Capture the cell that displays the provided text and extract its [x, y] central coordinate. 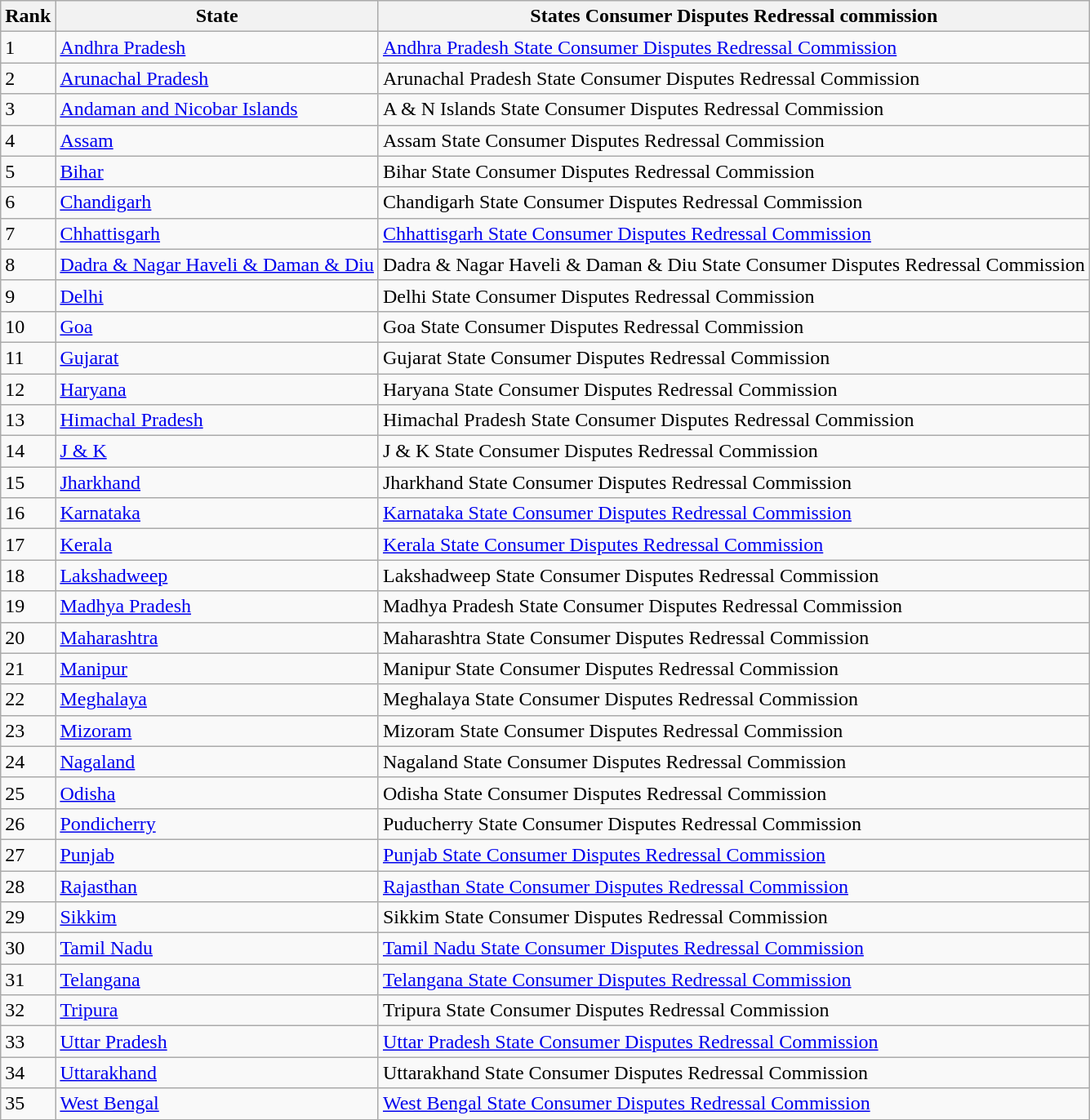
7 [28, 233]
Goa [217, 327]
4 [28, 140]
18 [28, 576]
11 [28, 358]
22 [28, 700]
Chandigarh State Consumer Disputes Redressal Commission [733, 202]
1 [28, 47]
Rajasthan State Consumer Disputes Redressal Commission [733, 886]
Tripura [217, 1011]
States Consumer Disputes Redressal commission [733, 16]
Assam [217, 140]
J & K [217, 451]
West Bengal [217, 1104]
29 [28, 918]
Rajasthan [217, 886]
8 [28, 264]
33 [28, 1042]
25 [28, 793]
Arunachal Pradesh State Consumer Disputes Redressal Commission [733, 78]
Punjab State Consumer Disputes Redressal Commission [733, 855]
Uttar Pradesh [217, 1042]
30 [28, 949]
Nagaland [217, 762]
Himachal Pradesh [217, 420]
Jharkhand [217, 482]
19 [28, 607]
Uttarakhand State Consumer Disputes Redressal Commission [733, 1073]
Manipur State Consumer Disputes Redressal Commission [733, 669]
Andhra Pradesh [217, 47]
Andaman and Nicobar Islands [217, 109]
Odisha [217, 793]
Telangana [217, 980]
12 [28, 389]
Odisha State Consumer Disputes Redressal Commission [733, 793]
Pondicherry [217, 824]
Dadra & Nagar Haveli & Daman & Diu State Consumer Disputes Redressal Commission [733, 264]
6 [28, 202]
Uttar Pradesh State Consumer Disputes Redressal Commission [733, 1042]
State [217, 16]
Madhya Pradesh [217, 607]
Delhi State Consumer Disputes Redressal Commission [733, 296]
14 [28, 451]
32 [28, 1011]
Rank [28, 16]
Arunachal Pradesh [217, 78]
Delhi [217, 296]
15 [28, 482]
27 [28, 855]
16 [28, 513]
Telangana State Consumer Disputes Redressal Commission [733, 980]
24 [28, 762]
17 [28, 544]
26 [28, 824]
Kerala [217, 544]
Manipur [217, 669]
Goa State Consumer Disputes Redressal Commission [733, 327]
Chhattisgarh State Consumer Disputes Redressal Commission [733, 233]
Gujarat [217, 358]
Sikkim [217, 918]
23 [28, 731]
Chandigarh [217, 202]
Andhra Pradesh State Consumer Disputes Redressal Commission [733, 47]
Uttarakhand [217, 1073]
Bihar [217, 171]
Madhya Pradesh State Consumer Disputes Redressal Commission [733, 607]
5 [28, 171]
28 [28, 886]
13 [28, 420]
Mizoram State Consumer Disputes Redressal Commission [733, 731]
10 [28, 327]
Himachal Pradesh State Consumer Disputes Redressal Commission [733, 420]
Tripura State Consumer Disputes Redressal Commission [733, 1011]
Haryana State Consumer Disputes Redressal Commission [733, 389]
Haryana [217, 389]
Lakshadweep State Consumer Disputes Redressal Commission [733, 576]
Mizoram [217, 731]
9 [28, 296]
Tamil Nadu [217, 949]
Lakshadweep [217, 576]
Karnataka [217, 513]
Puducherry State Consumer Disputes Redressal Commission [733, 824]
Meghalaya State Consumer Disputes Redressal Commission [733, 700]
3 [28, 109]
Karnataka State Consumer Disputes Redressal Commission [733, 513]
Assam State Consumer Disputes Redressal Commission [733, 140]
31 [28, 980]
34 [28, 1073]
35 [28, 1104]
Dadra & Nagar Haveli & Daman & Diu [217, 264]
J & K State Consumer Disputes Redressal Commission [733, 451]
Meghalaya [217, 700]
2 [28, 78]
Kerala State Consumer Disputes Redressal Commission [733, 544]
Maharashtra [217, 638]
21 [28, 669]
Gujarat State Consumer Disputes Redressal Commission [733, 358]
Tamil Nadu State Consumer Disputes Redressal Commission [733, 949]
Jharkhand State Consumer Disputes Redressal Commission [733, 482]
West Bengal State Consumer Disputes Redressal Commission [733, 1104]
Bihar State Consumer Disputes Redressal Commission [733, 171]
20 [28, 638]
Maharashtra State Consumer Disputes Redressal Commission [733, 638]
Sikkim State Consumer Disputes Redressal Commission [733, 918]
Nagaland State Consumer Disputes Redressal Commission [733, 762]
Chhattisgarh [217, 233]
Punjab [217, 855]
A & N Islands State Consumer Disputes Redressal Commission [733, 109]
